Extract the (x, y) coordinate from the center of the cell holding the provided text.  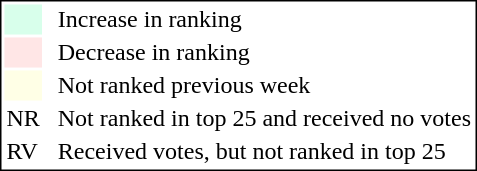
NR (23, 119)
Not ranked in top 25 and received no votes (264, 119)
Received votes, but not ranked in top 25 (264, 151)
RV (23, 151)
Decrease in ranking (264, 53)
Not ranked previous week (264, 85)
Increase in ranking (264, 19)
